Search for the cell housing the specified text and yield its [x, y] center coordinate. 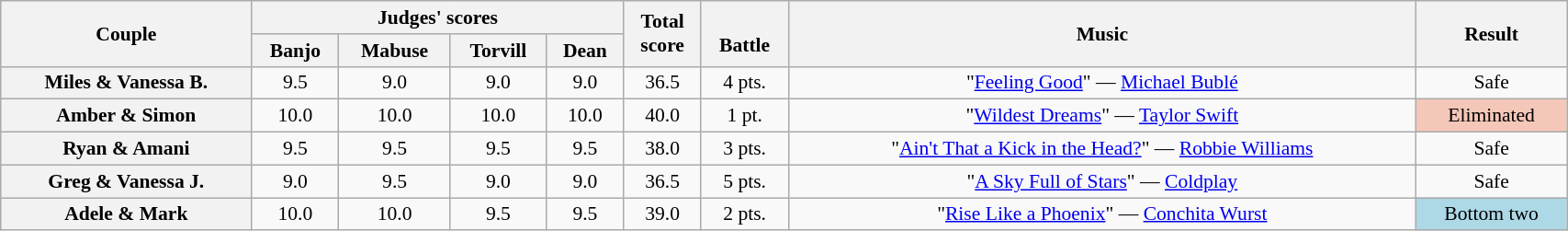
38.0 [662, 149]
39.0 [662, 214]
Bottom two [1492, 214]
Couple [127, 33]
40.0 [662, 116]
Adele & Mark [127, 214]
"Wildest Dreams" — Taylor Swift [1102, 116]
Torvill [498, 51]
Totalscore [662, 33]
Greg & Vanessa J. [127, 181]
Mabuse [395, 51]
Dean [586, 51]
"A Sky Full of Stars" — Coldplay [1102, 181]
Miles & Vanessa B. [127, 83]
"Ain't That a Kick in the Head?" — Robbie Williams [1102, 149]
Result [1492, 33]
"Feeling Good" — Michael Bublé [1102, 83]
3 pts. [744, 149]
Ryan & Amani [127, 149]
Banjo [296, 51]
2 pts. [744, 214]
"Rise Like a Phoenix" — Conchita Wurst [1102, 214]
Music [1102, 33]
Battle [744, 33]
Amber & Simon [127, 116]
5 pts. [744, 181]
Judges' scores [437, 17]
4 pts. [744, 83]
Eliminated [1492, 116]
1 pt. [744, 116]
